From the cell containing the given text, extract its center point as [x, y] coordinate. 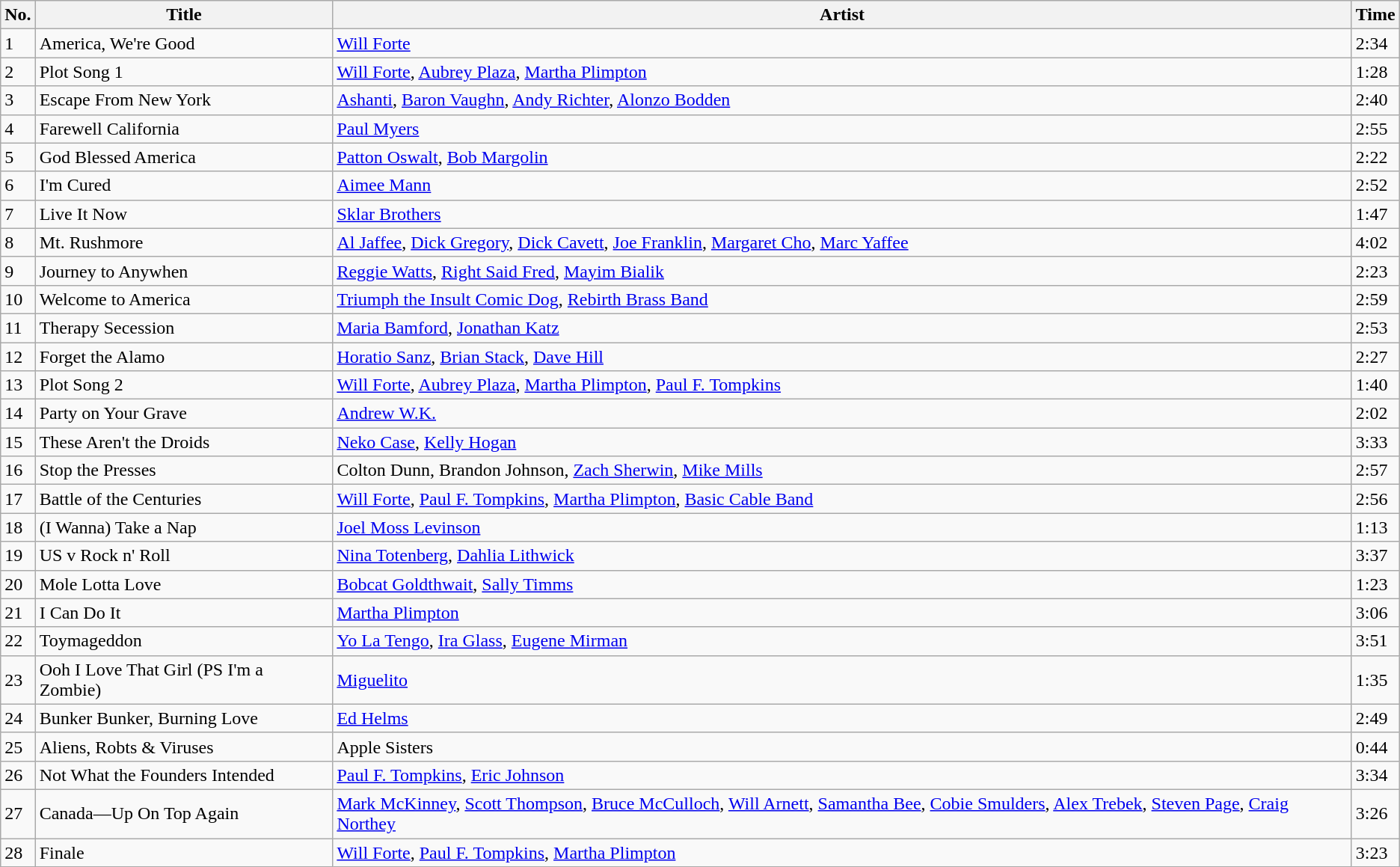
Triumph the Insult Comic Dog, Rebirth Brass Band [842, 299]
Toymageddon [184, 641]
Bunker Bunker, Burning Love [184, 718]
5 [18, 157]
4 [18, 129]
13 [18, 385]
16 [18, 471]
2:02 [1375, 414]
Sklar Brothers [842, 214]
3:34 [1375, 775]
Plot Song 1 [184, 72]
Party on Your Grave [184, 414]
11 [18, 328]
Mole Lotta Love [184, 584]
2:34 [1375, 43]
4:02 [1375, 242]
Farewell California [184, 129]
3:26 [1375, 814]
27 [18, 814]
1:35 [1375, 679]
Aliens, Robts & Viruses [184, 747]
Artist [842, 15]
2:49 [1375, 718]
9 [18, 271]
0:44 [1375, 747]
1:40 [1375, 385]
2:52 [1375, 186]
Battle of the Centuries [184, 499]
Ed Helms [842, 718]
2:57 [1375, 471]
25 [18, 747]
Will Forte, Aubrey Plaza, Martha Plimpton, Paul F. Tompkins [842, 385]
3:51 [1375, 641]
Bobcat Goldthwait, Sally Timms [842, 584]
28 [18, 852]
3 [18, 100]
Colton Dunn, Brandon Johnson, Zach Sherwin, Mike Mills [842, 471]
I Can Do It [184, 613]
America, We're Good [184, 43]
2:55 [1375, 129]
Ashanti, Baron Vaughn, Andy Richter, Alonzo Bodden [842, 100]
US v Rock n' Roll [184, 556]
Yo La Tengo, Ira Glass, Eugene Mirman [842, 641]
2:40 [1375, 100]
Joel Moss Levinson [842, 527]
26 [18, 775]
3:06 [1375, 613]
3:23 [1375, 852]
Nina Totenberg, Dahlia Lithwick [842, 556]
2:59 [1375, 299]
Al Jaffee, Dick Gregory, Dick Cavett, Joe Franklin, Margaret Cho, Marc Yaffee [842, 242]
2:53 [1375, 328]
14 [18, 414]
2:56 [1375, 499]
1:13 [1375, 527]
Time [1375, 15]
19 [18, 556]
1 [18, 43]
Apple Sisters [842, 747]
23 [18, 679]
17 [18, 499]
Ooh I Love That Girl (PS I'm a Zombie) [184, 679]
No. [18, 15]
Title [184, 15]
Martha Plimpton [842, 613]
Stop the Presses [184, 471]
Mark McKinney, Scott Thompson, Bruce McCulloch, Will Arnett, Samantha Bee, Cobie Smulders, Alex Trebek, Steven Page, Craig Northey [842, 814]
Will Forte, Paul F. Tompkins, Martha Plimpton, Basic Cable Band [842, 499]
Welcome to America [184, 299]
8 [18, 242]
Will Forte [842, 43]
Neko Case, Kelly Hogan [842, 442]
15 [18, 442]
Miguelito [842, 679]
Not What the Founders Intended [184, 775]
Maria Bamford, Jonathan Katz [842, 328]
I'm Cured [184, 186]
3:33 [1375, 442]
Aimee Mann [842, 186]
Forget the Alamo [184, 357]
Horatio Sanz, Brian Stack, Dave Hill [842, 357]
1:47 [1375, 214]
1:28 [1375, 72]
Paul Myers [842, 129]
22 [18, 641]
3:37 [1375, 556]
2:23 [1375, 271]
12 [18, 357]
21 [18, 613]
18 [18, 527]
Plot Song 2 [184, 385]
2:22 [1375, 157]
Will Forte, Paul F. Tompkins, Martha Plimpton [842, 852]
(I Wanna) Take a Nap [184, 527]
Live It Now [184, 214]
Therapy Secession [184, 328]
Mt. Rushmore [184, 242]
Escape From New York [184, 100]
Will Forte, Aubrey Plaza, Martha Plimpton [842, 72]
2 [18, 72]
Paul F. Tompkins, Eric Johnson [842, 775]
These Aren't the Droids [184, 442]
Journey to Anywhen [184, 271]
Reggie Watts, Right Said Fred, Mayim Bialik [842, 271]
7 [18, 214]
1:23 [1375, 584]
God Blessed America [184, 157]
Finale [184, 852]
Andrew W.K. [842, 414]
2:27 [1375, 357]
6 [18, 186]
10 [18, 299]
Canada—Up On Top Again [184, 814]
24 [18, 718]
20 [18, 584]
Patton Oswalt, Bob Margolin [842, 157]
